Scan for the cell matching the given text and deliver its (X, Y) coordinate at center. 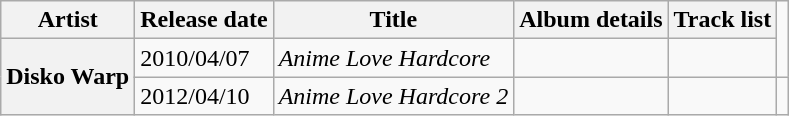
Artist (68, 20)
Title (394, 20)
Track list (722, 20)
2012/04/10 (204, 96)
Release date (204, 20)
Anime Love Hardcore (394, 58)
2010/04/07 (204, 58)
Album details (591, 20)
Disko Warp (68, 77)
Anime Love Hardcore 2 (394, 96)
